Capture the cell that displays the provided text and extract its (x, y) central coordinate. 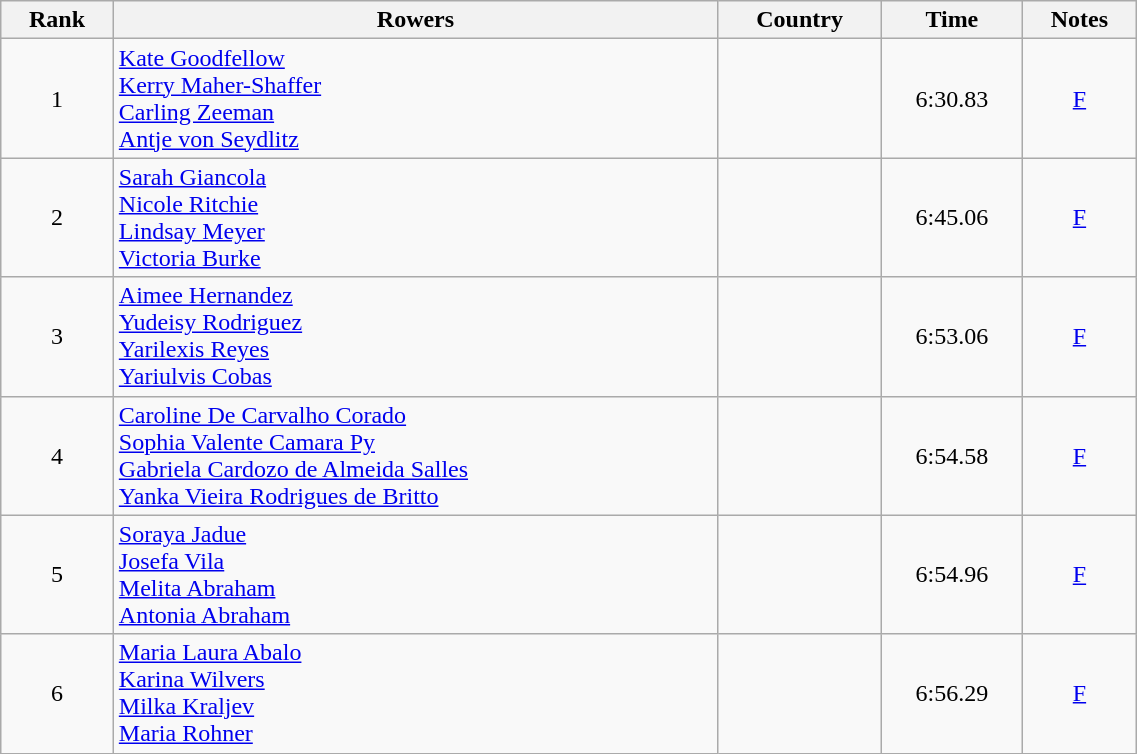
6:53.06 (952, 336)
4 (58, 456)
Kate GoodfellowKerry Maher-ShafferCarling ZeemanAntje von Seydlitz (415, 98)
6:56.29 (952, 694)
6:54.58 (952, 456)
1 (58, 98)
3 (58, 336)
2 (58, 218)
5 (58, 574)
Time (952, 20)
Aimee HernandezYudeisy RodriguezYarilexis ReyesYariulvis Cobas (415, 336)
Country (800, 20)
6:54.96 (952, 574)
Maria Laura AbaloKarina WilversMilka KraljevMaria Rohner (415, 694)
6 (58, 694)
Soraya JadueJosefa VilaMelita AbrahamAntonia Abraham (415, 574)
Notes (1080, 20)
6:45.06 (952, 218)
6:30.83 (952, 98)
Rowers (415, 20)
Rank (58, 20)
Sarah GiancolaNicole RitchieLindsay MeyerVictoria Burke (415, 218)
Caroline De Carvalho CoradoSophia Valente Camara PyGabriela Cardozo de Almeida SallesYanka Vieira Rodrigues de Britto (415, 456)
